Output the (x, y) coordinate of the center of the cell containing the given text.  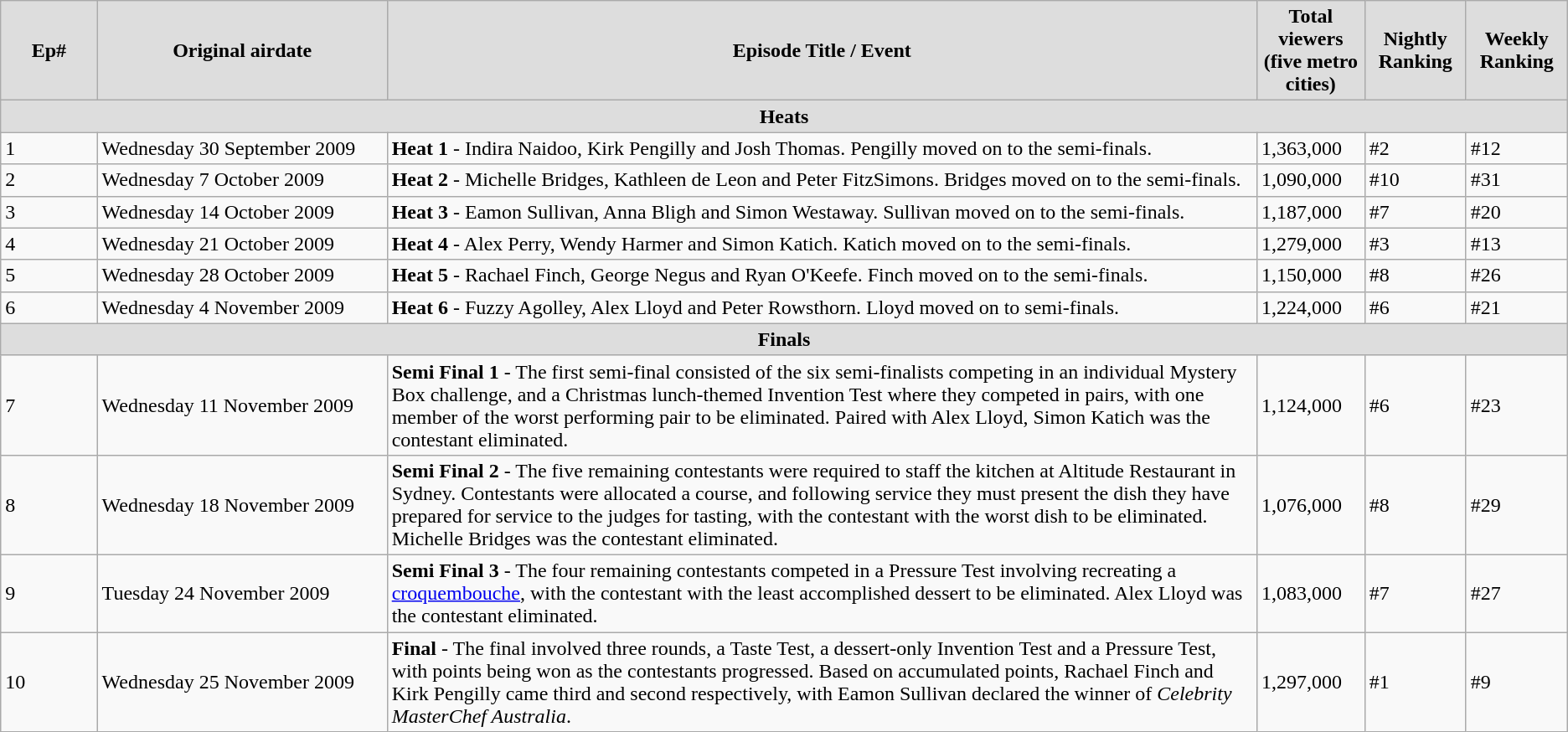
Heat 1 - Indira Naidoo, Kirk Pengilly and Josh Thomas. Pengilly moved on to the semi-finals. (822, 148)
Wednesday 21 October 2009 (242, 244)
#27 (1516, 593)
Wednesday 25 November 2009 (242, 682)
1,224,000 (1310, 307)
#31 (1516, 180)
1,124,000 (1310, 405)
Heat 6 - Fuzzy Agolley, Alex Lloyd and Peter Rowsthorn. Lloyd moved on to semi-finals. (822, 307)
#12 (1516, 148)
#3 (1416, 244)
Heat 3 - Eamon Sullivan, Anna Bligh and Simon Westaway. Sullivan moved on to the semi-finals. (822, 212)
8 (49, 504)
Wednesday 4 November 2009 (242, 307)
1,150,000 (1310, 276)
#21 (1516, 307)
#29 (1516, 504)
Nightly Ranking (1416, 50)
Wednesday 14 October 2009 (242, 212)
1 (49, 148)
#1 (1416, 682)
Heat 4 - Alex Perry, Wendy Harmer and Simon Katich. Katich moved on to the semi-finals. (822, 244)
#26 (1516, 276)
#9 (1516, 682)
#10 (1416, 180)
3 (49, 212)
Episode Title / Event (822, 50)
Heats (784, 116)
1,363,000 (1310, 148)
Finals (784, 339)
#20 (1516, 212)
1,083,000 (1310, 593)
Wednesday 30 September 2009 (242, 148)
1,076,000 (1310, 504)
1,090,000 (1310, 180)
Wednesday 7 October 2009 (242, 180)
1,297,000 (1310, 682)
Total viewers (five metro cities) (1310, 50)
2 (49, 180)
Wednesday 11 November 2009 (242, 405)
#23 (1516, 405)
Heat 5 - Rachael Finch, George Negus and Ryan O'Keefe. Finch moved on to the semi-finals. (822, 276)
6 (49, 307)
Tuesday 24 November 2009 (242, 593)
Heat 2 - Michelle Bridges, Kathleen de Leon and Peter FitzSimons. Bridges moved on to the semi-finals. (822, 180)
#13 (1516, 244)
Weekly Ranking (1516, 50)
Ep# (49, 50)
7 (49, 405)
Original airdate (242, 50)
Wednesday 18 November 2009 (242, 504)
1,187,000 (1310, 212)
4 (49, 244)
1,279,000 (1310, 244)
Wednesday 28 October 2009 (242, 276)
10 (49, 682)
#2 (1416, 148)
5 (49, 276)
9 (49, 593)
